Identify which cell holds the provided text, then report its [X, Y] central coordinate. 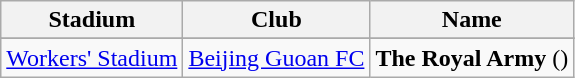
Club [276, 20]
The Royal Army () [472, 58]
Beijing Guoan FC [276, 58]
Name [472, 20]
Stadium [92, 20]
Workers' Stadium [92, 58]
